Capture the cell that displays the provided text and extract its (X, Y) central coordinate. 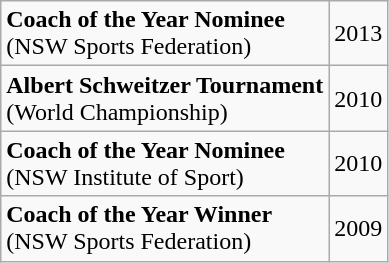
Coach of the Year Nominee(NSW Institute of Sport) (165, 164)
2009 (358, 228)
Albert Schweitzer Tournament(World Championship) (165, 98)
Coach of the Year Winner(NSW Sports Federation) (165, 228)
Coach of the Year Nominee(NSW Sports Federation) (165, 34)
2013 (358, 34)
